Capture the cell that displays the provided text and extract its (X, Y) central coordinate. 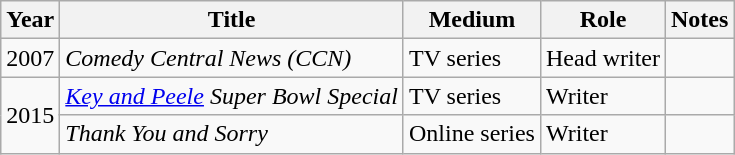
Comedy Central News (CCN) (232, 58)
Online series (472, 134)
2015 (30, 115)
Medium (472, 20)
2007 (30, 58)
Thank You and Sorry (232, 134)
Key and Peele Super Bowl Special (232, 96)
Title (232, 20)
Year (30, 20)
Notes (700, 20)
Role (602, 20)
Head writer (602, 58)
